Find where the given text appears and provide that cell's center as [x, y] coordinate. 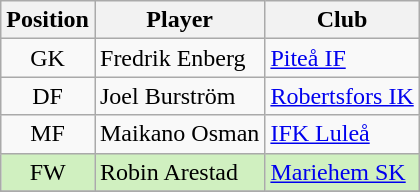
DF [48, 96]
Mariehem SK [342, 172]
FW [48, 172]
Club [342, 20]
Piteå IF [342, 58]
Robertsfors IK [342, 96]
MF [48, 134]
Joel Burström [179, 96]
Player [179, 20]
GK [48, 58]
IFK Luleå [342, 134]
Fredrik Enberg [179, 58]
Maikano Osman [179, 134]
Position [48, 20]
Robin Arestad [179, 172]
